Search for the cell housing the specified text and yield its [x, y] center coordinate. 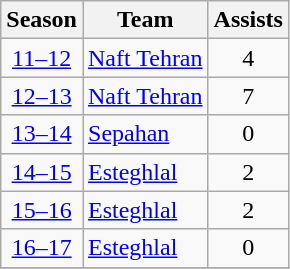
13–14 [42, 134]
14–15 [42, 172]
11–12 [42, 58]
12–13 [42, 96]
Team [145, 20]
7 [248, 96]
15–16 [42, 210]
Season [42, 20]
Assists [248, 20]
Sepahan [145, 134]
4 [248, 58]
16–17 [42, 248]
